Extract the [x, y] coordinate from the center of the cell holding the provided text.  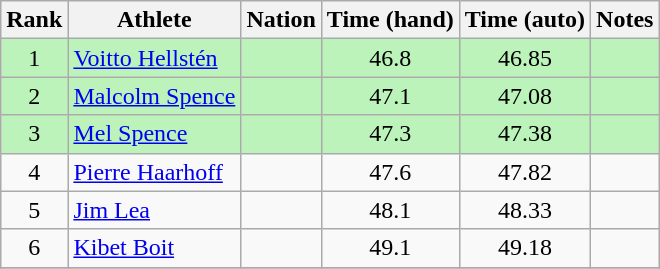
5 [34, 210]
47.3 [390, 134]
Pierre Haarhoff [154, 172]
Nation [281, 20]
48.1 [390, 210]
Athlete [154, 20]
4 [34, 172]
Mel Spence [154, 134]
Malcolm Spence [154, 96]
47.08 [524, 96]
Kibet Boit [154, 248]
47.82 [524, 172]
49.18 [524, 248]
1 [34, 58]
46.8 [390, 58]
Time (hand) [390, 20]
47.1 [390, 96]
Jim Lea [154, 210]
48.33 [524, 210]
49.1 [390, 248]
47.38 [524, 134]
Rank [34, 20]
46.85 [524, 58]
Time (auto) [524, 20]
Voitto Hellstén [154, 58]
3 [34, 134]
47.6 [390, 172]
2 [34, 96]
6 [34, 248]
Notes [625, 20]
